For the text-containing cell, return its midpoint in (X, Y) coordinate format. 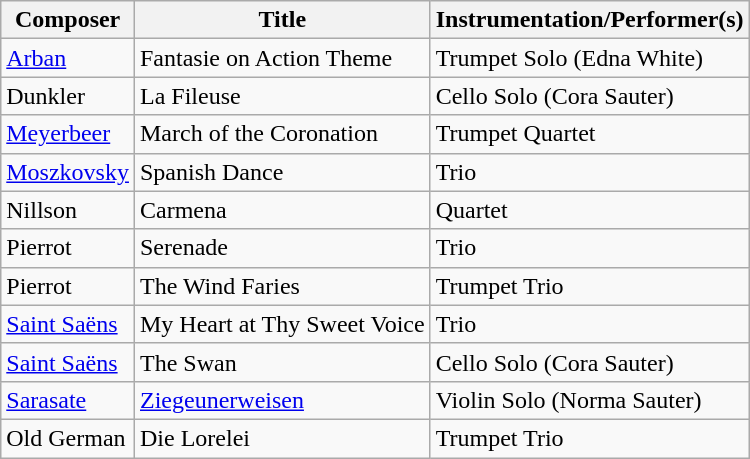
Trumpet Solo (Edna White) (590, 58)
Violin Solo (Norma Sauter) (590, 400)
Title (282, 20)
Composer (68, 20)
Old German (68, 438)
Ziegeunerweisen (282, 400)
The Wind Faries (282, 286)
Instrumentation/Performer(s) (590, 20)
Serenade (282, 248)
The Swan (282, 362)
Arban (68, 58)
March of the Coronation (282, 134)
My Heart at Thy Sweet Voice (282, 324)
Nillson (68, 210)
Sarasate (68, 400)
La Fileuse (282, 96)
Fantasie on Action Theme (282, 58)
Moszkovsky (68, 172)
Die Lorelei (282, 438)
Trumpet Quartet (590, 134)
Meyerbeer (68, 134)
Spanish Dance (282, 172)
Carmena (282, 210)
Quartet (590, 210)
Dunkler (68, 96)
